Capture the cell that displays the provided text and extract its [X, Y] central coordinate. 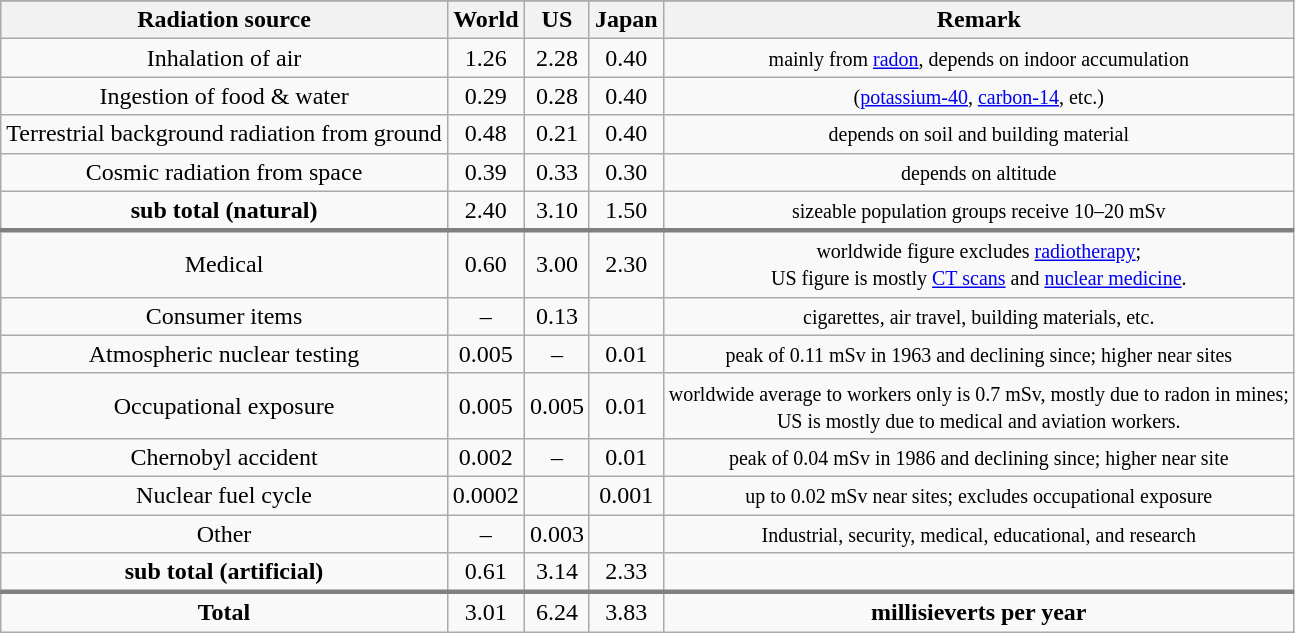
0.29 [486, 96]
depends on altitude [978, 172]
3.14 [556, 573]
Remark [978, 20]
2.30 [626, 264]
0.30 [626, 172]
cigarettes, air travel, building materials, etc. [978, 316]
mainly from radon, depends on indoor accumulation [978, 58]
peak of 0.04 mSv in 1986 and declining since; higher near site [978, 457]
US [556, 20]
0.48 [486, 134]
3.10 [556, 211]
0.60 [486, 264]
Consumer items [224, 316]
Atmospheric nuclear testing [224, 354]
Japan [626, 20]
Terrestrial background radiation from ground [224, 134]
0.61 [486, 573]
Chernobyl accident [224, 457]
3.83 [626, 612]
Medical [224, 264]
0.001 [626, 495]
1.26 [486, 58]
2.28 [556, 58]
Cosmic radiation from space [224, 172]
World [486, 20]
Inhalation of air [224, 58]
worldwide figure excludes radiotherapy; US figure is mostly CT scans and nuclear medicine. [978, 264]
depends on soil and building material [978, 134]
0.39 [486, 172]
2.33 [626, 573]
0.33 [556, 172]
Nuclear fuel cycle [224, 495]
(potassium-40, carbon-14, etc.) [978, 96]
3.01 [486, 612]
Total [224, 612]
Occupational exposure [224, 406]
peak of 0.11 mSv in 1963 and declining since; higher near sites [978, 354]
millisieverts per year [978, 612]
Ingestion of food & water [224, 96]
0.002 [486, 457]
6.24 [556, 612]
0.28 [556, 96]
1.50 [626, 211]
sizeable population groups receive 10–20 mSv [978, 211]
Industrial, security, medical, educational, and research [978, 533]
up to 0.02 mSv near sites; excludes occupational exposure [978, 495]
2.40 [486, 211]
Other [224, 533]
sub total (artificial) [224, 573]
0.13 [556, 316]
0.003 [556, 533]
0.21 [556, 134]
worldwide average to workers only is 0.7 mSv, mostly due to radon in mines; US is mostly due to medical and aviation workers. [978, 406]
0.0002 [486, 495]
Radiation source [224, 20]
3.00 [556, 264]
sub total (natural) [224, 211]
